From the cell containing the given text, extract its center point as (x, y) coordinate. 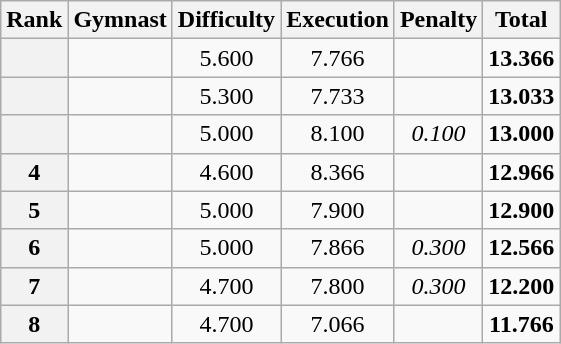
Execution (338, 20)
Gymnast (120, 20)
8 (34, 324)
Total (522, 20)
7.866 (338, 248)
Difficulty (226, 20)
7.800 (338, 286)
7.900 (338, 210)
12.200 (522, 286)
7 (34, 286)
7.733 (338, 96)
12.966 (522, 172)
12.566 (522, 248)
0.100 (438, 134)
13.000 (522, 134)
4.600 (226, 172)
11.766 (522, 324)
5.300 (226, 96)
13.033 (522, 96)
Rank (34, 20)
7.066 (338, 324)
8.100 (338, 134)
13.366 (522, 58)
6 (34, 248)
5 (34, 210)
12.900 (522, 210)
8.366 (338, 172)
7.766 (338, 58)
4 (34, 172)
Penalty (438, 20)
5.600 (226, 58)
